Provide the [X, Y] coordinate of the cell's center where the given text is located.  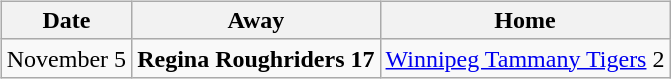
November 5 [66, 58]
Winnipeg Tammany Tigers 2 [525, 58]
Away [256, 20]
Regina Roughriders 17 [256, 58]
Date [66, 20]
Home [525, 20]
